For the text-containing cell, return its midpoint in (x, y) coordinate format. 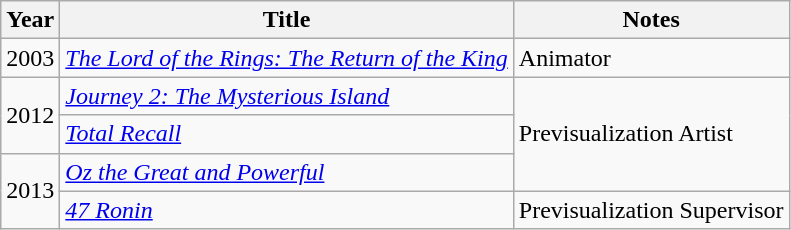
Notes (651, 20)
2013 (30, 191)
2012 (30, 115)
Previsualization Artist (651, 134)
2003 (30, 58)
The Lord of the Rings: The Return of the King (286, 58)
Journey 2: The Mysterious Island (286, 96)
Year (30, 20)
Previsualization Supervisor (651, 210)
Title (286, 20)
Animator (651, 58)
Oz the Great and Powerful (286, 172)
Total Recall (286, 134)
47 Ronin (286, 210)
